Extract the [X, Y] coordinate from the center of the cell holding the provided text.  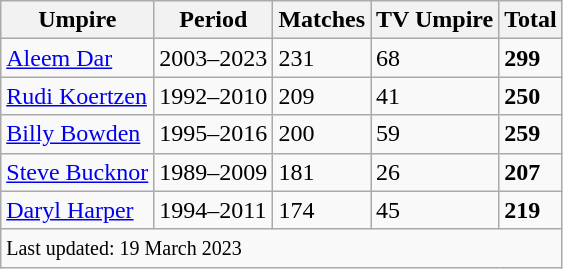
26 [435, 172]
2003–2023 [214, 58]
68 [435, 58]
Umpire [78, 20]
Steve Bucknor [78, 172]
Billy Bowden [78, 134]
1994–2011 [214, 210]
TV Umpire [435, 20]
209 [322, 96]
259 [531, 134]
174 [322, 210]
299 [531, 58]
1995–2016 [214, 134]
45 [435, 210]
200 [322, 134]
41 [435, 96]
Daryl Harper [78, 210]
Matches [322, 20]
231 [322, 58]
181 [322, 172]
Rudi Koertzen [78, 96]
Period [214, 20]
207 [531, 172]
1992–2010 [214, 96]
250 [531, 96]
Last updated: 19 March 2023 [282, 248]
59 [435, 134]
Aleem Dar [78, 58]
1989–2009 [214, 172]
Total [531, 20]
219 [531, 210]
